Output the [X, Y] coordinate of the center of the cell containing the given text.  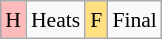
Heats [56, 20]
H [13, 20]
Final [134, 20]
F [96, 20]
